Determine the (x, y) coordinate at the center of the cell enclosing the given text.  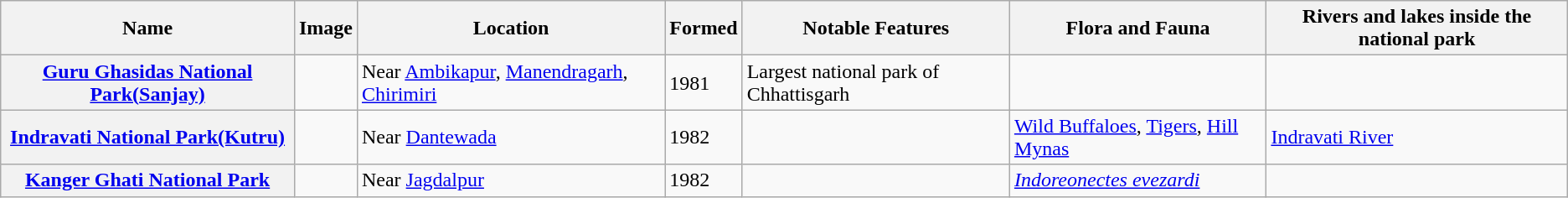
Kanger Ghati National Park (147, 180)
Indravati River (1417, 138)
Near Ambikapur, Manendragarh, Chirimiri (511, 82)
Name (147, 29)
Wild Buffaloes, Tigers, Hill Mynas (1137, 138)
Near Dantewada (511, 138)
Indravati National Park(Kutru) (147, 138)
Location (511, 29)
Near Jagdalpur (511, 180)
Image (325, 29)
Notable Features (876, 29)
Rivers and lakes inside the national park (1417, 29)
Guru Ghasidas National Park(Sanjay) (147, 82)
1981 (704, 82)
Formed (704, 29)
Largest national park of Chhattisgarh (876, 82)
Flora and Fauna (1137, 29)
Indoreonectes evezardi (1137, 180)
